Locate the cell with the specified text and output its [x, y] center coordinate. 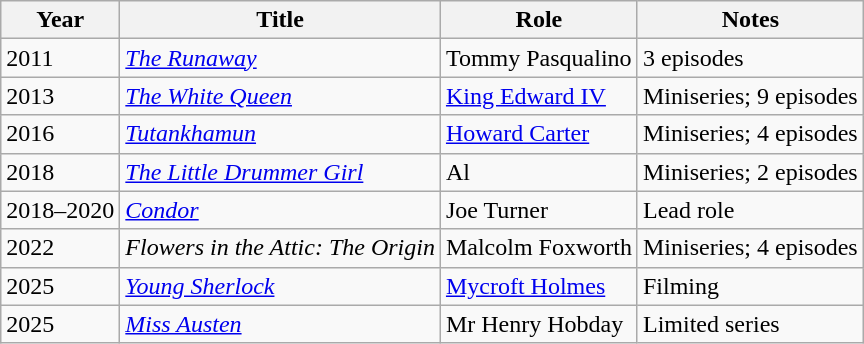
Notes [750, 20]
2022 [60, 248]
The Little Drummer Girl [280, 172]
2016 [60, 134]
2018 [60, 172]
Miniseries; 2 episodes [750, 172]
2011 [60, 58]
Joe Turner [538, 210]
2018–2020 [60, 210]
Young Sherlock [280, 286]
Limited series [750, 324]
The White Queen [280, 96]
Mycroft Holmes [538, 286]
Flowers in the Attic: The Origin [280, 248]
Role [538, 20]
Malcolm Foxworth [538, 248]
Title [280, 20]
King Edward IV [538, 96]
Howard Carter [538, 134]
Tutankhamun [280, 134]
Tommy Pasqualino [538, 58]
2013 [60, 96]
Year [60, 20]
Mr Henry Hobday [538, 324]
Miss Austen [280, 324]
The Runaway [280, 58]
3 episodes [750, 58]
Miniseries; 9 episodes [750, 96]
Lead role [750, 210]
Filming [750, 286]
Condor [280, 210]
Al [538, 172]
